Scan for the cell matching the given text and deliver its (X, Y) coordinate at center. 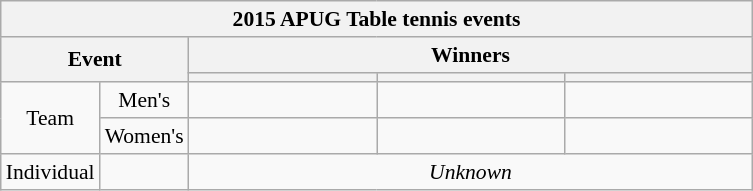
Unknown (471, 172)
Team (50, 118)
Women's (144, 136)
Event (95, 60)
Individual (50, 172)
2015 APUG Table tennis events (377, 19)
Winners (471, 55)
Men's (144, 101)
